Find where the given text appears and provide that cell's center as (X, Y) coordinate. 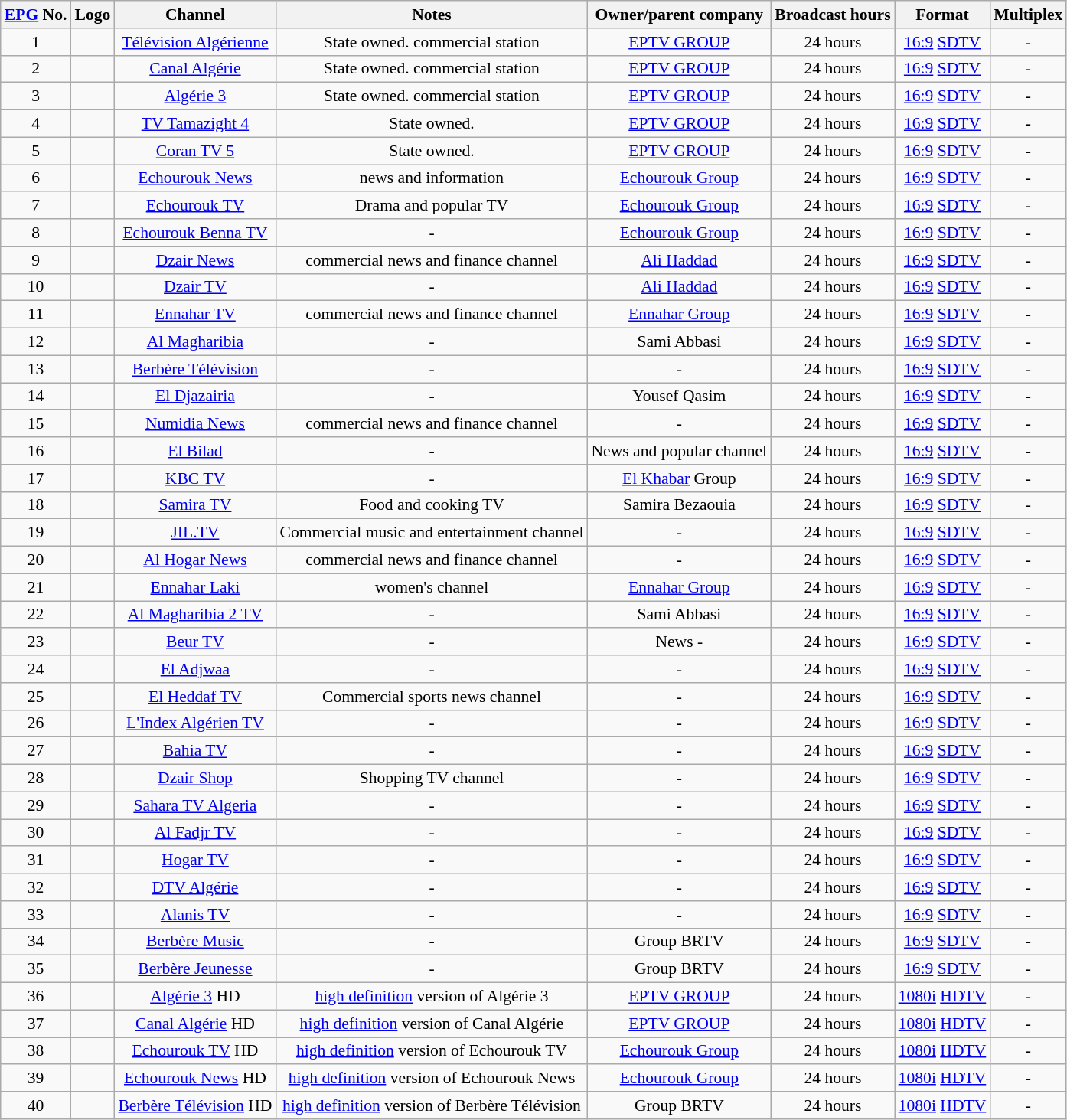
31 (36, 860)
high definition version of Echourouk TV (432, 1051)
Hogar TV (194, 860)
33 (36, 915)
16 (36, 451)
28 (36, 779)
Beur TV (194, 642)
Dzair News (194, 260)
15 (36, 424)
22 (36, 615)
Al Hogar News (194, 560)
Broadcast hours (833, 15)
Shopping TV channel (432, 779)
29 (36, 805)
Echourouk TV HD (194, 1051)
Yousef Qasim (679, 397)
Coran TV 5 (194, 151)
37 (36, 1024)
Berbère Music (194, 942)
Bahia TV (194, 751)
Al Fadjr TV (194, 833)
L'Index Algérien TV (194, 723)
Format (943, 15)
12 (36, 342)
3 (36, 96)
27 (36, 751)
34 (36, 942)
Samira TV (194, 505)
24 (36, 669)
Al Magharibia (194, 342)
high definition version of Echourouk News (432, 1079)
21 (36, 587)
35 (36, 969)
Echourouk News HD (194, 1079)
DTV Algérie (194, 887)
EPG No. (36, 15)
El Bilad (194, 451)
Echourouk News (194, 178)
Berbère Jeunesse (194, 969)
Ennahar Laki (194, 587)
Télévision Algérienne (194, 42)
Commercial sports news channel (432, 697)
Commercial music and entertainment channel (432, 533)
News and popular channel (679, 451)
Samira Bezaouia (679, 505)
Dzair TV (194, 287)
10 (36, 287)
36 (36, 997)
Dzair Shop (194, 779)
El Khabar Group (679, 478)
Food and cooking TV (432, 505)
Algérie 3 (194, 96)
18 (36, 505)
32 (36, 887)
5 (36, 151)
Owner/parent company (679, 15)
6 (36, 178)
7 (36, 206)
Channel (194, 15)
25 (36, 697)
1 (36, 42)
Multiplex (1028, 15)
14 (36, 397)
Numidia News (194, 424)
News - (679, 642)
Alanis TV (194, 915)
Canal Algérie (194, 69)
13 (36, 369)
Al Magharibia 2 TV (194, 615)
9 (36, 260)
Logo (92, 15)
23 (36, 642)
Berbère Télévision (194, 369)
11 (36, 315)
4 (36, 124)
39 (36, 1079)
26 (36, 723)
El Heddaf TV (194, 697)
Sahara TV Algeria (194, 805)
40 (36, 1105)
38 (36, 1051)
El Adjwaa (194, 669)
Echourouk Benna TV (194, 233)
KBC TV (194, 478)
high definition version of Algérie 3 (432, 997)
women's channel (432, 587)
news and information (432, 178)
Algérie 3 HD (194, 997)
Ennahar TV (194, 315)
Notes (432, 15)
8 (36, 233)
El Djazairia (194, 397)
JIL.TV (194, 533)
high definition version of Berbère Télévision (432, 1105)
high definition version of Canal Algérie (432, 1024)
20 (36, 560)
Drama and popular TV (432, 206)
30 (36, 833)
17 (36, 478)
Canal Algérie HD (194, 1024)
Berbère Télévision HD (194, 1105)
19 (36, 533)
2 (36, 69)
Echourouk TV (194, 206)
TV Tamazight 4 (194, 124)
